Provide the (x, y) coordinate of the cell's center where the given text is located.  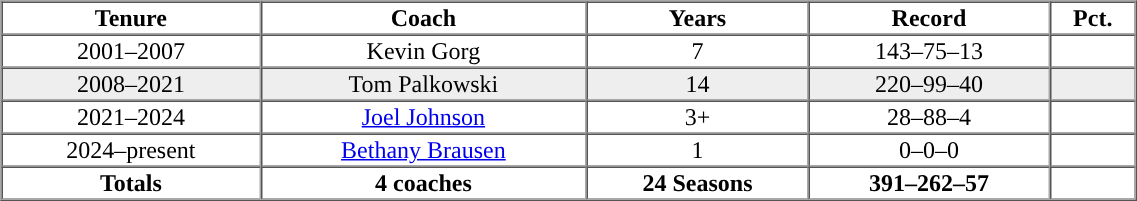
2001–2007 (132, 50)
24 Seasons (698, 182)
Record (928, 18)
Totals (132, 182)
1 (698, 150)
28–88–4 (928, 116)
Years (698, 18)
220–99–40 (928, 84)
Pct. (1092, 18)
3+ (698, 116)
Coach (423, 18)
Kevin Gorg (423, 50)
Tom Palkowski (423, 84)
0–0–0 (928, 150)
Joel Johnson (423, 116)
2008–2021 (132, 84)
7 (698, 50)
143–75–13 (928, 50)
Tenure (132, 18)
4 coaches (423, 182)
Bethany Brausen (423, 150)
14 (698, 84)
2024–present (132, 150)
391–262–57 (928, 182)
2021–2024 (132, 116)
